Capture the cell that displays the provided text and extract its (X, Y) central coordinate. 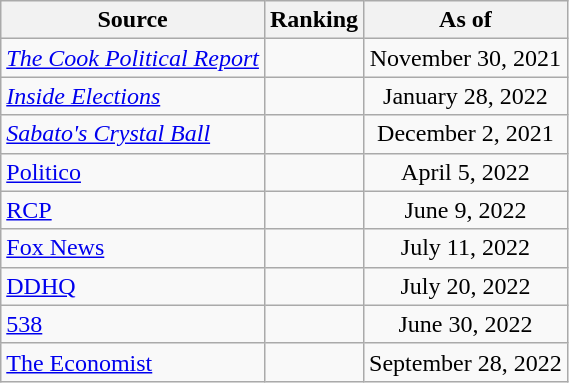
Source (133, 20)
Politico (133, 172)
September 28, 2022 (466, 362)
December 2, 2021 (466, 134)
July 11, 2022 (466, 248)
The Cook Political Report (133, 58)
June 30, 2022 (466, 324)
538 (133, 324)
Sabato's Crystal Ball (133, 134)
June 9, 2022 (466, 210)
July 20, 2022 (466, 286)
April 5, 2022 (466, 172)
DDHQ (133, 286)
January 28, 2022 (466, 96)
Fox News (133, 248)
The Economist (133, 362)
As of (466, 20)
Ranking (314, 20)
RCP (133, 210)
Inside Elections (133, 96)
November 30, 2021 (466, 58)
